Extract the [x, y] coordinate from the center of the cell holding the provided text.  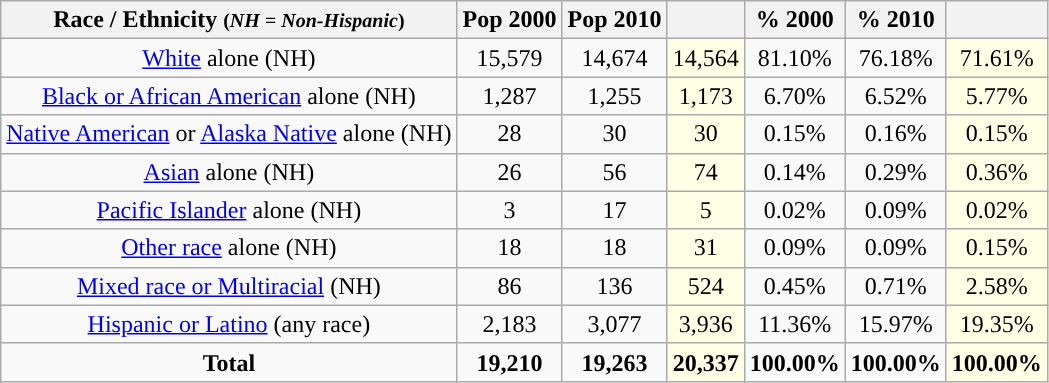
White alone (NH) [229, 58]
0.29% [896, 172]
71.61% [996, 58]
1,255 [614, 96]
3,936 [706, 324]
3 [510, 210]
136 [614, 286]
Pacific Islander alone (NH) [229, 210]
Other race alone (NH) [229, 248]
0.14% [794, 172]
15,579 [510, 58]
% 2000 [794, 20]
Race / Ethnicity (NH = Non-Hispanic) [229, 20]
Hispanic or Latino (any race) [229, 324]
6.70% [794, 96]
1,173 [706, 96]
56 [614, 172]
15.97% [896, 324]
81.10% [794, 58]
19,263 [614, 362]
0.45% [794, 286]
Mixed race or Multiracial (NH) [229, 286]
17 [614, 210]
0.16% [896, 134]
Pop 2010 [614, 20]
6.52% [896, 96]
2,183 [510, 324]
26 [510, 172]
Asian alone (NH) [229, 172]
3,077 [614, 324]
31 [706, 248]
19,210 [510, 362]
20,337 [706, 362]
14,674 [614, 58]
5 [706, 210]
0.36% [996, 172]
1,287 [510, 96]
19.35% [996, 324]
74 [706, 172]
524 [706, 286]
Native American or Alaska Native alone (NH) [229, 134]
14,564 [706, 58]
5.77% [996, 96]
0.71% [896, 286]
Pop 2000 [510, 20]
28 [510, 134]
76.18% [896, 58]
Total [229, 362]
Black or African American alone (NH) [229, 96]
2.58% [996, 286]
11.36% [794, 324]
% 2010 [896, 20]
86 [510, 286]
